Output the [X, Y] coordinate of the center of the cell containing the given text.  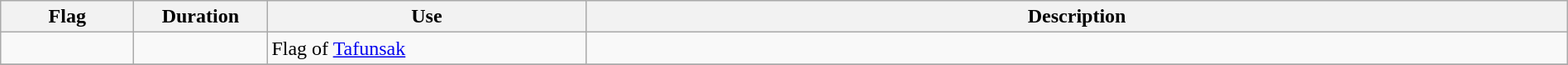
Flag of Tafunsak [427, 48]
Flag [68, 17]
Use [427, 17]
Duration [200, 17]
Description [1077, 17]
